Locate the cell with the specified text and output its [X, Y] center coordinate. 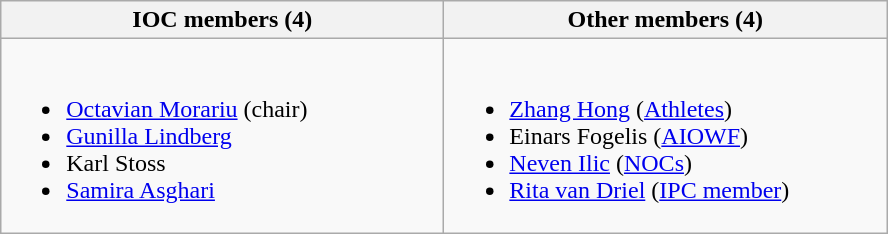
IOC members (4) [222, 20]
Zhang Hong (Athletes) Einars Fogelis (AIOWF) Neven Ilic (NOCs) Rita van Driel (IPC member) [666, 136]
Other members (4) [666, 20]
Octavian Morariu (chair) Gunilla Lindberg Karl Stoss Samira Asghari [222, 136]
